Find where the given text appears and provide that cell's center as [x, y] coordinate. 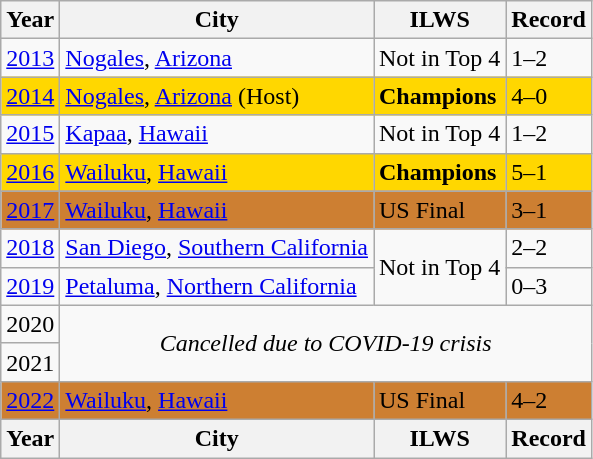
4–2 [549, 400]
2021 [30, 362]
2016 [30, 172]
5–1 [549, 172]
San Diego, Southern California [217, 248]
Nogales, Arizona (Host) [217, 96]
3–1 [549, 210]
Kapaa, Hawaii [217, 134]
Nogales, Arizona [217, 58]
Petaluma, Northern California [217, 286]
2018 [30, 248]
2015 [30, 134]
2013 [30, 58]
2–2 [549, 248]
2022 [30, 400]
2019 [30, 286]
0–3 [549, 286]
4–0 [549, 96]
2014 [30, 96]
Cancelled due to COVID-19 crisis [326, 343]
2020 [30, 324]
2017 [30, 210]
